Output the [x, y] coordinate of the center of the cell containing the given text.  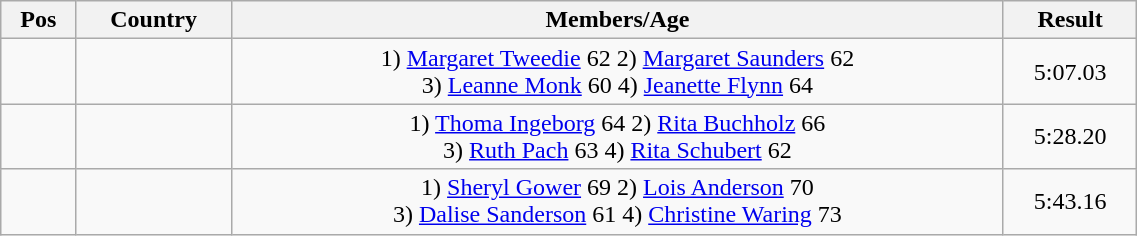
5:28.20 [1070, 136]
Country [154, 20]
Pos [38, 20]
1) Sheryl Gower 69 2) Lois Anderson 703) Dalise Sanderson 61 4) Christine Waring 73 [617, 202]
1) Margaret Tweedie 62 2) Margaret Saunders 623) Leanne Monk 60 4) Jeanette Flynn 64 [617, 72]
5:43.16 [1070, 202]
1) Thoma Ingeborg 64 2) Rita Buchholz 663) Ruth Pach 63 4) Rita Schubert 62 [617, 136]
Result [1070, 20]
5:07.03 [1070, 72]
Members/Age [617, 20]
